Scan for the cell matching the given text and deliver its [X, Y] coordinate at center. 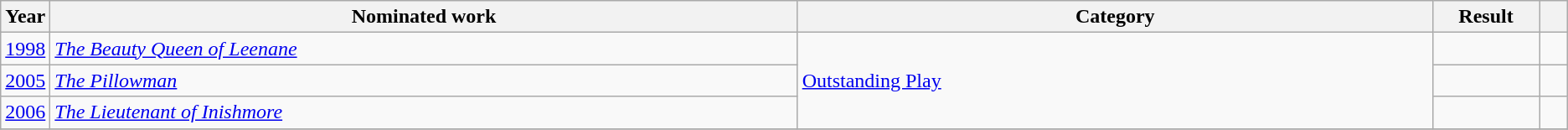
The Beauty Queen of Leenane [424, 49]
2005 [25, 81]
Category [1115, 17]
Outstanding Play [1115, 81]
The Pillowman [424, 81]
1998 [25, 49]
The Lieutenant of Inishmore [424, 112]
Nominated work [424, 17]
Year [25, 17]
Result [1486, 17]
2006 [25, 112]
